Search for the cell housing the specified text and yield its [X, Y] center coordinate. 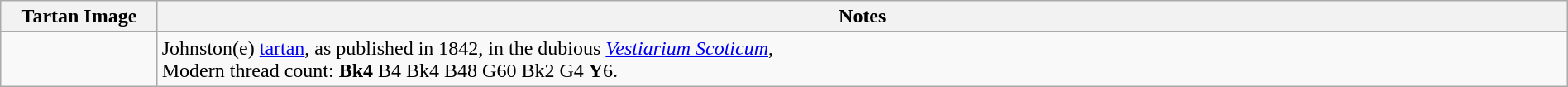
Notes [862, 17]
Tartan Image [79, 17]
Johnston(e) tartan, as published in 1842, in the dubious Vestiarium Scoticum,Modern thread count: Bk4 B4 Bk4 B48 G60 Bk2 G4 Y6. [862, 60]
